Scan for the cell matching the given text and deliver its [X, Y] coordinate at center. 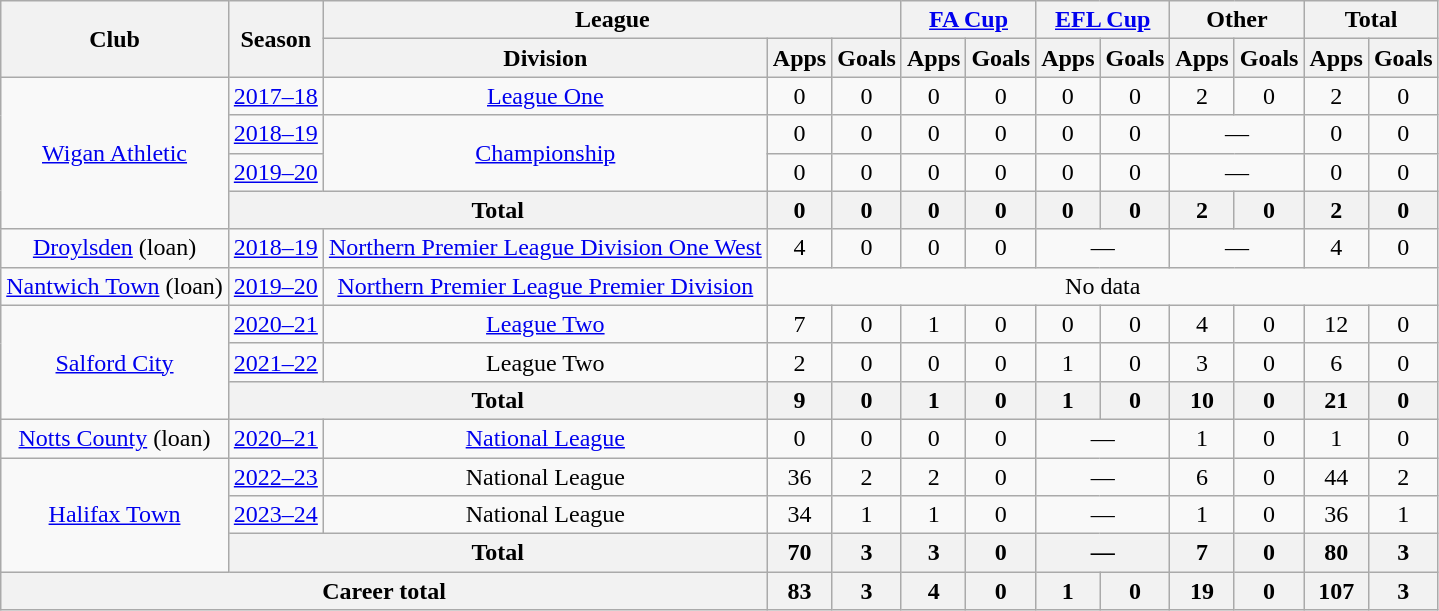
Droylsden (loan) [115, 248]
9 [799, 400]
Championship [545, 153]
Division [545, 58]
83 [799, 591]
2021–22 [276, 362]
League [612, 20]
No data [1102, 286]
Salford City [115, 362]
2017–18 [276, 96]
Club [115, 39]
2022–23 [276, 477]
EFL Cup [1103, 20]
Halifax Town [115, 515]
21 [1336, 400]
12 [1336, 324]
70 [799, 553]
10 [1202, 400]
107 [1336, 591]
Notts County (loan) [115, 438]
Career total [384, 591]
Northern Premier League Premier Division [545, 286]
Wigan Athletic [115, 153]
44 [1336, 477]
Season [276, 39]
34 [799, 515]
League One [545, 96]
2023–24 [276, 515]
Nantwich Town (loan) [115, 286]
80 [1336, 553]
Other [1237, 20]
Northern Premier League Division One West [545, 248]
FA Cup [968, 20]
19 [1202, 591]
